Search for the cell housing the specified text and yield its (X, Y) center coordinate. 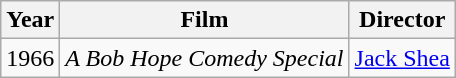
A Bob Hope Comedy Special (204, 58)
Jack Shea (402, 58)
Film (204, 20)
1966 (30, 58)
Year (30, 20)
Director (402, 20)
